From the cell containing the given text, extract its center point as (x, y) coordinate. 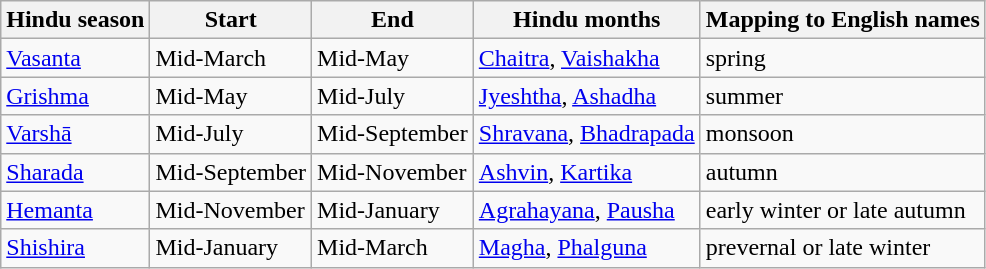
summer (842, 96)
autumn (842, 172)
Sharada (76, 172)
Shravana, Bhadrapada (586, 134)
Mapping to English names (842, 20)
prevernal or late winter (842, 248)
spring (842, 58)
End (393, 20)
Jyeshtha, Ashadha (586, 96)
Vasanta (76, 58)
Agrahayana, Pausha (586, 210)
Grishma (76, 96)
Varshā (76, 134)
Hindu months (586, 20)
Hemanta (76, 210)
early winter or late autumn (842, 210)
Start (231, 20)
monsoon (842, 134)
Hindu season (76, 20)
Chaitra, Vaishakha (586, 58)
Ashvin, Kartika (586, 172)
Magha, Phalguna (586, 248)
Shishira (76, 248)
